Pinpoint the cell where the given text exists, returning its (X, Y) midpoint coordinate. 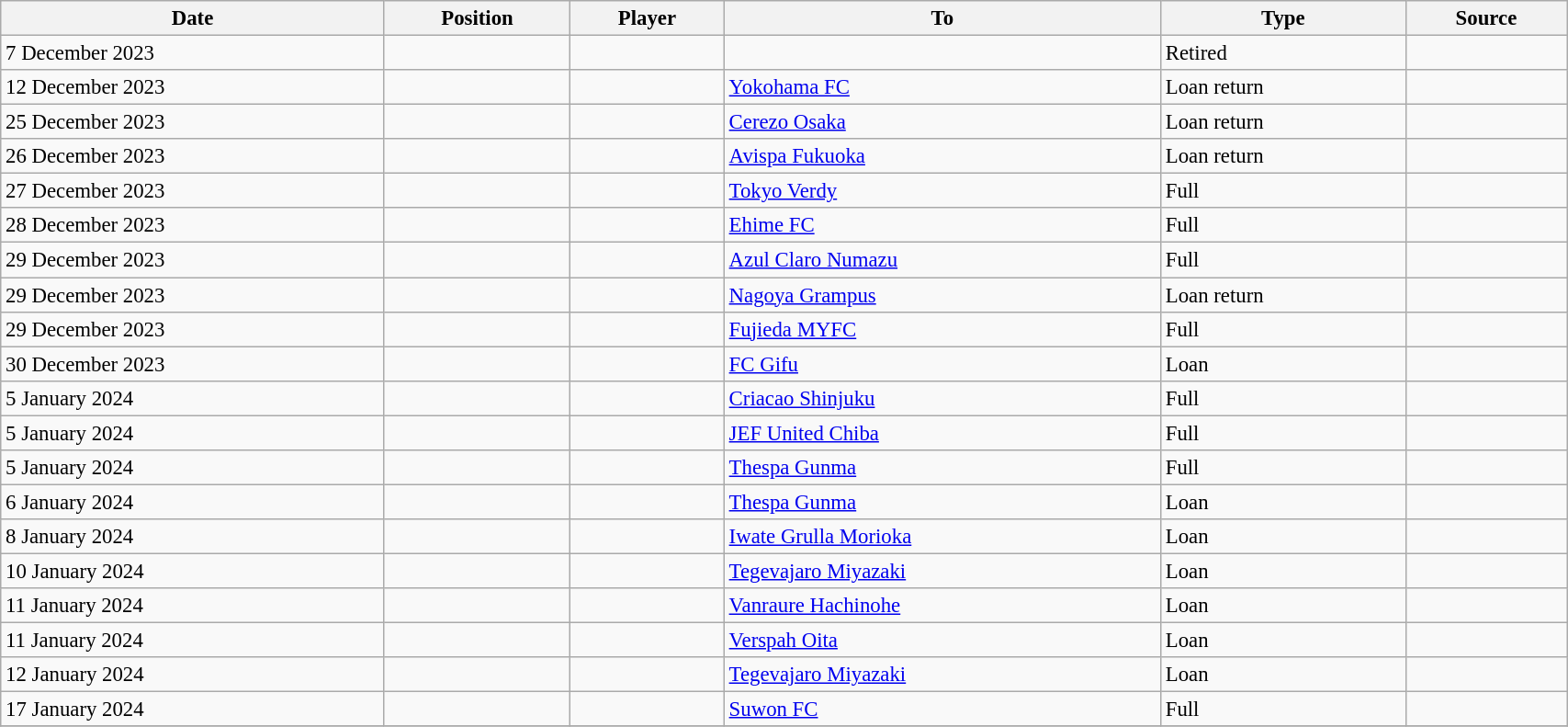
JEF United Chiba (942, 433)
To (942, 18)
28 December 2023 (193, 225)
25 December 2023 (193, 122)
6 January 2024 (193, 502)
Fujieda MYFC (942, 329)
7 December 2023 (193, 53)
Retired (1282, 53)
26 December 2023 (193, 156)
30 December 2023 (193, 364)
Iwate Grulla Morioka (942, 537)
Nagoya Grampus (942, 295)
Criacao Shinjuku (942, 398)
Date (193, 18)
Azul Claro Numazu (942, 260)
Verspah Oita (942, 641)
8 January 2024 (193, 537)
FC Gifu (942, 364)
Source (1486, 18)
10 January 2024 (193, 571)
17 January 2024 (193, 710)
Vanraure Hachinohe (942, 606)
12 January 2024 (193, 675)
Ehime FC (942, 225)
Tokyo Verdy (942, 191)
Player (648, 18)
Yokohama FC (942, 87)
27 December 2023 (193, 191)
Suwon FC (942, 710)
Cerezo Osaka (942, 122)
Position (477, 18)
Avispa Fukuoka (942, 156)
Type (1282, 18)
12 December 2023 (193, 87)
